Find where the given text appears and provide that cell's center as [x, y] coordinate. 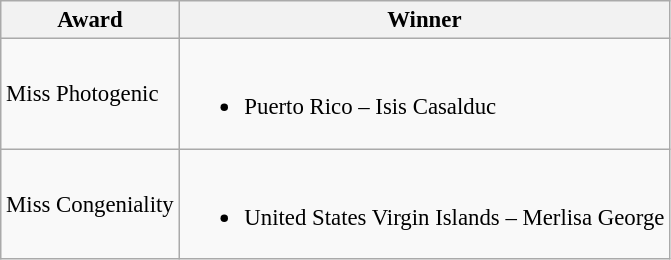
Puerto Rico – Isis Casalduc [424, 94]
United States Virgin Islands – Merlisa George [424, 204]
Miss Congeniality [90, 204]
Winner [424, 20]
Miss Photogenic [90, 94]
Award [90, 20]
